From the cell containing the given text, extract its center point as [X, Y] coordinate. 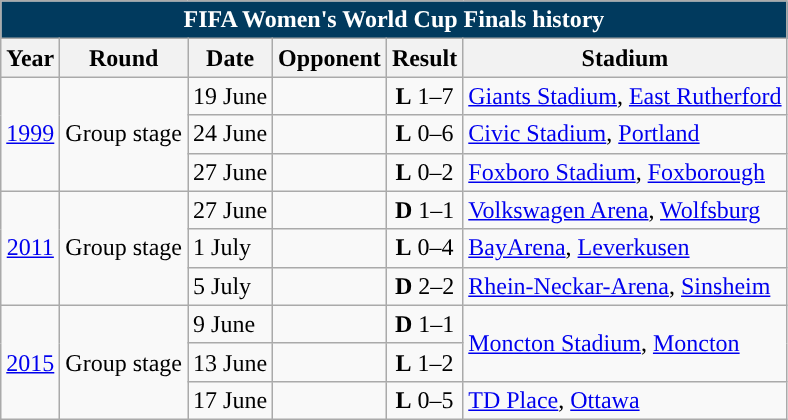
2011 [30, 248]
Volkswagen Arena, Wolfsburg [625, 210]
17 June [230, 400]
Result [424, 58]
1999 [30, 134]
24 June [230, 134]
BayArena, Leverkusen [625, 248]
Round [124, 58]
5 July [230, 286]
Opponent [330, 58]
L 0–2 [424, 172]
Civic Stadium, Portland [625, 134]
9 June [230, 324]
FIFA Women's World Cup Finals history [394, 20]
Giants Stadium, East Rutherford [625, 96]
Foxboro Stadium, Foxborough [625, 172]
TD Place, Ottawa [625, 400]
L 0–4 [424, 248]
L 1–7 [424, 96]
Year [30, 58]
L 1–2 [424, 362]
Date [230, 58]
Stadium [625, 58]
L 0–5 [424, 400]
19 June [230, 96]
13 June [230, 362]
D 2–2 [424, 286]
Rhein-Neckar-Arena, Sinsheim [625, 286]
1 July [230, 248]
Moncton Stadium, Moncton [625, 343]
L 0–6 [424, 134]
2015 [30, 362]
